Return [X, Y] of the center of cell containing provided text 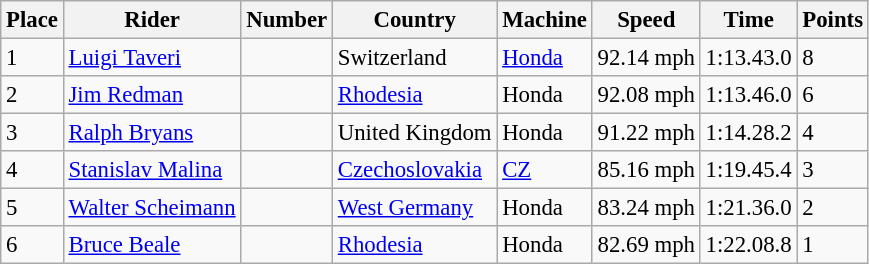
83.24 mph [646, 208]
Luigi Taveri [152, 58]
1:19.45.4 [748, 170]
Czechoslovakia [414, 170]
Rider [152, 20]
8 [832, 58]
Jim Redman [152, 95]
5 [32, 208]
Number [287, 20]
Walter Scheimann [152, 208]
82.69 mph [646, 245]
85.16 mph [646, 170]
Points [832, 20]
Bruce Beale [152, 245]
CZ [544, 170]
Time [748, 20]
Switzerland [414, 58]
Ralph Bryans [152, 133]
91.22 mph [646, 133]
Stanislav Malina [152, 170]
Machine [544, 20]
Place [32, 20]
1:13.46.0 [748, 95]
1:22.08.8 [748, 245]
92.08 mph [646, 95]
1:14.28.2 [748, 133]
West Germany [414, 208]
1:13.43.0 [748, 58]
Country [414, 20]
United Kingdom [414, 133]
92.14 mph [646, 58]
1:21.36.0 [748, 208]
Speed [646, 20]
